From the cell containing the given text, extract its center point as [X, Y] coordinate. 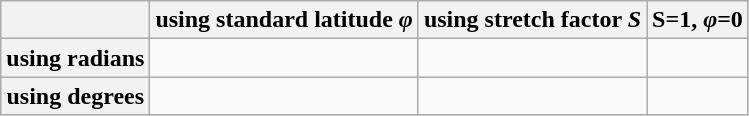
using radians [76, 58]
using degrees [76, 96]
S=1, φ=0 [698, 20]
using standard latitude φ [284, 20]
using stretch factor S [532, 20]
